For the text-containing cell, return its midpoint in (x, y) coordinate format. 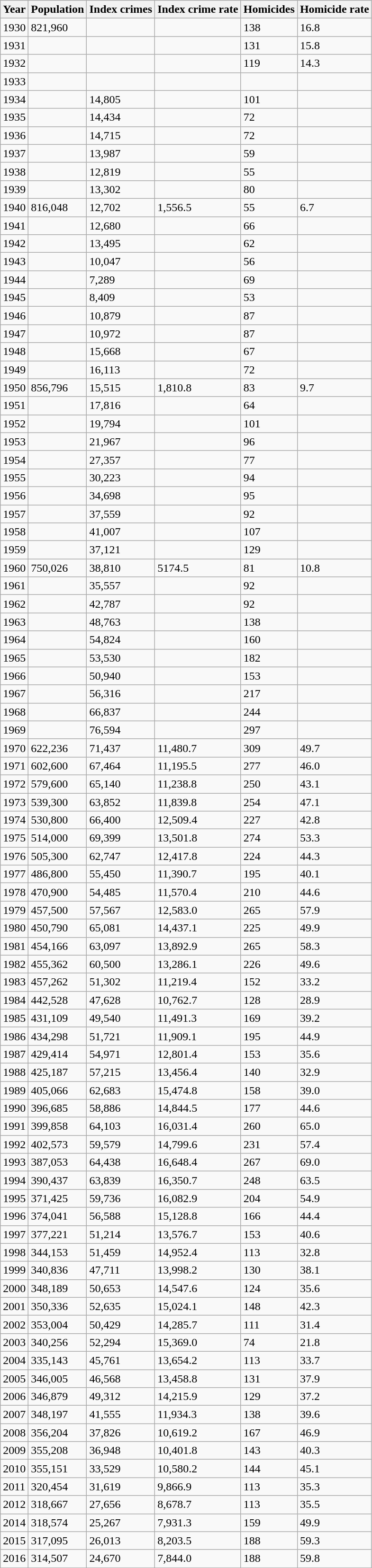
77 (269, 460)
42.3 (335, 1306)
248 (269, 1180)
50,429 (121, 1324)
45.1 (335, 1469)
486,800 (58, 874)
318,667 (58, 1505)
53,530 (121, 658)
44.9 (335, 1036)
35.3 (335, 1487)
11,480.7 (198, 748)
1959 (14, 550)
1999 (14, 1270)
2008 (14, 1433)
1997 (14, 1234)
1968 (14, 712)
49,312 (121, 1397)
10,047 (121, 262)
37,121 (121, 550)
1948 (14, 352)
227 (269, 820)
457,500 (58, 910)
2011 (14, 1487)
37.9 (335, 1379)
1972 (14, 784)
1996 (14, 1216)
74 (269, 1342)
10,580.2 (198, 1469)
37,826 (121, 1433)
1955 (14, 478)
159 (269, 1523)
57,567 (121, 910)
52,294 (121, 1342)
55,450 (121, 874)
2007 (14, 1415)
56,588 (121, 1216)
58,886 (121, 1108)
39.6 (335, 1415)
1939 (14, 189)
76,594 (121, 730)
16,082.9 (198, 1198)
51,721 (121, 1036)
31.4 (335, 1324)
46.0 (335, 766)
69,399 (121, 838)
429,414 (58, 1054)
67,464 (121, 766)
Homicide rate (335, 9)
37.2 (335, 1397)
13,501.8 (198, 838)
821,960 (58, 27)
63,839 (121, 1180)
63,852 (121, 802)
244 (269, 712)
54,485 (121, 892)
1953 (14, 442)
1986 (14, 1036)
622,236 (58, 748)
107 (269, 532)
13,495 (121, 244)
390,437 (58, 1180)
1995 (14, 1198)
13,576.7 (198, 1234)
13,286.1 (198, 964)
53.3 (335, 838)
59.8 (335, 1559)
39.2 (335, 1018)
15,515 (121, 388)
62 (269, 244)
130 (269, 1270)
470,900 (58, 892)
377,221 (58, 1234)
14,437.1 (198, 928)
27,357 (121, 460)
297 (269, 730)
66,837 (121, 712)
335,143 (58, 1360)
374,041 (58, 1216)
71,437 (121, 748)
1960 (14, 568)
1993 (14, 1162)
1982 (14, 964)
260 (269, 1126)
96 (269, 442)
250 (269, 784)
83 (269, 388)
7,289 (121, 280)
14,285.7 (198, 1324)
24,670 (121, 1559)
1994 (14, 1180)
Population (58, 9)
53 (269, 298)
44.3 (335, 856)
11,195.5 (198, 766)
28.9 (335, 1000)
1945 (14, 298)
353,004 (58, 1324)
1950 (14, 388)
1980 (14, 928)
152 (269, 982)
254 (269, 802)
2016 (14, 1559)
1963 (14, 622)
32.8 (335, 1252)
Index crime rate (198, 9)
11,839.8 (198, 802)
16.8 (335, 27)
1965 (14, 658)
49.7 (335, 748)
8,203.5 (198, 1541)
1938 (14, 171)
63.5 (335, 1180)
14,799.6 (198, 1144)
54,971 (121, 1054)
450,790 (58, 928)
14,547.6 (198, 1288)
348,197 (58, 1415)
1983 (14, 982)
267 (269, 1162)
80 (269, 189)
42,787 (121, 604)
10,879 (121, 316)
62,747 (121, 856)
1951 (14, 406)
14,715 (121, 135)
1935 (14, 117)
402,573 (58, 1144)
56 (269, 262)
505,300 (58, 856)
405,066 (58, 1090)
1962 (14, 604)
11,934.3 (198, 1415)
27,656 (121, 1505)
317,095 (58, 1541)
50,940 (121, 676)
140 (269, 1072)
69 (269, 280)
2004 (14, 1360)
340,256 (58, 1342)
16,031.4 (198, 1126)
62,683 (121, 1090)
57,215 (121, 1072)
15,128.8 (198, 1216)
346,005 (58, 1379)
1989 (14, 1090)
52,635 (121, 1306)
12,819 (121, 171)
57.9 (335, 910)
2006 (14, 1397)
13,456.4 (198, 1072)
1978 (14, 892)
48,763 (121, 622)
14,805 (121, 99)
39.0 (335, 1090)
8,409 (121, 298)
51,302 (121, 982)
31,619 (121, 1487)
231 (269, 1144)
49,540 (121, 1018)
12,702 (121, 207)
1931 (14, 45)
30,223 (121, 478)
217 (269, 694)
177 (269, 1108)
65,081 (121, 928)
396,685 (58, 1108)
11,909.1 (198, 1036)
14,215.9 (198, 1397)
204 (269, 1198)
40.6 (335, 1234)
1930 (14, 27)
81 (269, 568)
210 (269, 892)
320,454 (58, 1487)
1998 (14, 1252)
19,794 (121, 424)
1957 (14, 514)
7,844.0 (198, 1559)
119 (269, 63)
340,836 (58, 1270)
59,579 (121, 1144)
56,316 (121, 694)
13,987 (121, 153)
1940 (14, 207)
12,583.0 (198, 910)
10,762.7 (198, 1000)
9.7 (335, 388)
1971 (14, 766)
64,103 (121, 1126)
274 (269, 838)
12,417.8 (198, 856)
1942 (14, 244)
1987 (14, 1054)
457,262 (58, 982)
12,801.4 (198, 1054)
16,113 (121, 370)
1969 (14, 730)
47,711 (121, 1270)
54,824 (121, 640)
7,931.3 (198, 1523)
15.8 (335, 45)
1933 (14, 81)
1954 (14, 460)
11,219.4 (198, 982)
46,568 (121, 1379)
10,619.2 (198, 1433)
14,952.4 (198, 1252)
1944 (14, 280)
32.9 (335, 1072)
67 (269, 352)
2000 (14, 1288)
539,300 (58, 802)
10.8 (335, 568)
41,007 (121, 532)
38.1 (335, 1270)
49.6 (335, 964)
10,401.8 (198, 1451)
Index crimes (121, 9)
41,555 (121, 1415)
309 (269, 748)
2010 (14, 1469)
111 (269, 1324)
64 (269, 406)
356,204 (58, 1433)
1941 (14, 226)
856,796 (58, 388)
95 (269, 496)
1934 (14, 99)
1970 (14, 748)
160 (269, 640)
46.9 (335, 1433)
371,425 (58, 1198)
57.4 (335, 1144)
579,600 (58, 784)
169 (269, 1018)
167 (269, 1433)
1990 (14, 1108)
59,736 (121, 1198)
1964 (14, 640)
36,948 (121, 1451)
17,816 (121, 406)
35,557 (121, 586)
530,800 (58, 820)
425,187 (58, 1072)
277 (269, 766)
13,458.8 (198, 1379)
1992 (14, 1144)
40.1 (335, 874)
42.8 (335, 820)
1936 (14, 135)
Year (14, 9)
1949 (14, 370)
442,528 (58, 1000)
43.1 (335, 784)
63,097 (121, 946)
64,438 (121, 1162)
11,570.4 (198, 892)
8,678.7 (198, 1505)
431,109 (58, 1018)
12,680 (121, 226)
1958 (14, 532)
224 (269, 856)
1961 (14, 586)
1967 (14, 694)
348,189 (58, 1288)
47,628 (121, 1000)
13,302 (121, 189)
2002 (14, 1324)
54.9 (335, 1198)
454,166 (58, 946)
14,434 (121, 117)
1973 (14, 802)
1946 (14, 316)
387,053 (58, 1162)
1976 (14, 856)
2012 (14, 1505)
33,529 (121, 1469)
26,013 (121, 1541)
350,336 (58, 1306)
166 (269, 1216)
1984 (14, 1000)
59.3 (335, 1541)
124 (269, 1288)
750,026 (58, 568)
514,000 (58, 838)
14,844.5 (198, 1108)
434,298 (58, 1036)
1943 (14, 262)
12,509.4 (198, 820)
65.0 (335, 1126)
318,574 (58, 1523)
65,140 (121, 784)
60,500 (121, 964)
25,267 (121, 1523)
2005 (14, 1379)
602,600 (58, 766)
1,556.5 (198, 207)
2003 (14, 1342)
1979 (14, 910)
314,507 (58, 1559)
226 (269, 964)
45,761 (121, 1360)
2014 (14, 1523)
37,559 (121, 514)
1947 (14, 334)
1991 (14, 1126)
816,048 (58, 207)
346,879 (58, 1397)
128 (269, 1000)
148 (269, 1306)
1937 (14, 153)
11,491.3 (198, 1018)
34,698 (121, 496)
15,024.1 (198, 1306)
11,238.8 (198, 784)
15,369.0 (198, 1342)
15,474.8 (198, 1090)
59 (269, 153)
2015 (14, 1541)
1988 (14, 1072)
51,459 (121, 1252)
10,972 (121, 334)
50,653 (121, 1288)
1975 (14, 838)
144 (269, 1469)
58.3 (335, 946)
33.7 (335, 1360)
9,866.9 (198, 1487)
355,208 (58, 1451)
21.8 (335, 1342)
38,810 (121, 568)
13,998.2 (198, 1270)
16,648.4 (198, 1162)
13,892.9 (198, 946)
69.0 (335, 1162)
40.3 (335, 1451)
47.1 (335, 802)
182 (269, 658)
1,810.8 (198, 388)
1966 (14, 676)
15,668 (121, 352)
13,654.2 (198, 1360)
1974 (14, 820)
5174.5 (198, 568)
33.2 (335, 982)
344,153 (58, 1252)
1981 (14, 946)
1956 (14, 496)
1932 (14, 63)
66 (269, 226)
2001 (14, 1306)
21,967 (121, 442)
225 (269, 928)
455,362 (58, 964)
Homicides (269, 9)
1977 (14, 874)
355,151 (58, 1469)
66,400 (121, 820)
1985 (14, 1018)
399,858 (58, 1126)
2009 (14, 1451)
51,214 (121, 1234)
158 (269, 1090)
143 (269, 1451)
6.7 (335, 207)
35.5 (335, 1505)
16,350.7 (198, 1180)
44.4 (335, 1216)
1952 (14, 424)
94 (269, 478)
14.3 (335, 63)
11,390.7 (198, 874)
